Search for the cell housing the specified text and yield its [X, Y] center coordinate. 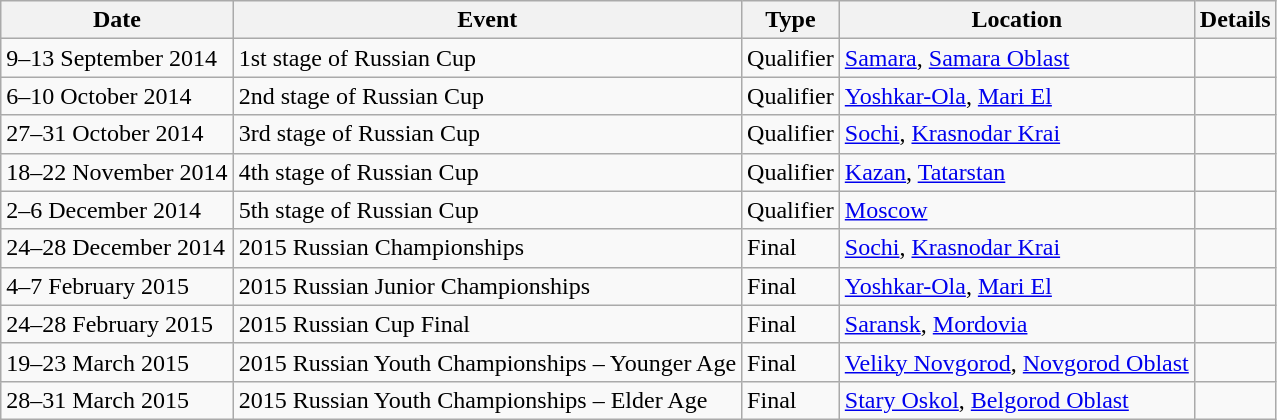
Location [1016, 20]
Event [487, 20]
3rd stage of Russian Cup [487, 134]
Moscow [1016, 210]
6–10 October 2014 [117, 96]
2015 Russian Junior Championships [487, 286]
4th stage of Russian Cup [487, 172]
2015 Russian Youth Championships – Younger Age [487, 362]
Details [1235, 20]
5th stage of Russian Cup [487, 210]
Stary Oskol, Belgorod Oblast [1016, 400]
28–31 March 2015 [117, 400]
Kazan, Tatarstan [1016, 172]
Date [117, 20]
27–31 October 2014 [117, 134]
Veliky Novgorod, Novgorod Oblast [1016, 362]
2015 Russian Youth Championships – Elder Age [487, 400]
24–28 December 2014 [117, 248]
19–23 March 2015 [117, 362]
18–22 November 2014 [117, 172]
2015 Russian Championships [487, 248]
24–28 February 2015 [117, 324]
9–13 September 2014 [117, 58]
Samara, Samara Oblast [1016, 58]
2nd stage of Russian Cup [487, 96]
4–7 February 2015 [117, 286]
Saransk, Mordovia [1016, 324]
2–6 December 2014 [117, 210]
Type [791, 20]
1st stage of Russian Cup [487, 58]
2015 Russian Cup Final [487, 324]
